Extract the [X, Y] coordinate from the center of the cell holding the provided text.  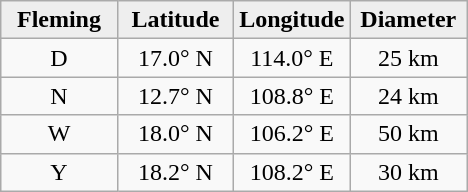
114.0° E [292, 58]
108.8° E [292, 96]
50 km [408, 134]
Y [59, 172]
D [59, 58]
106.2° E [292, 134]
Latitude [175, 20]
Longitude [292, 20]
Diameter [408, 20]
18.2° N [175, 172]
108.2° E [292, 172]
17.0° N [175, 58]
N [59, 96]
18.0° N [175, 134]
W [59, 134]
12.7° N [175, 96]
Fleming [59, 20]
24 km [408, 96]
25 km [408, 58]
30 km [408, 172]
